Scan for the cell matching the given text and deliver its [X, Y] coordinate at center. 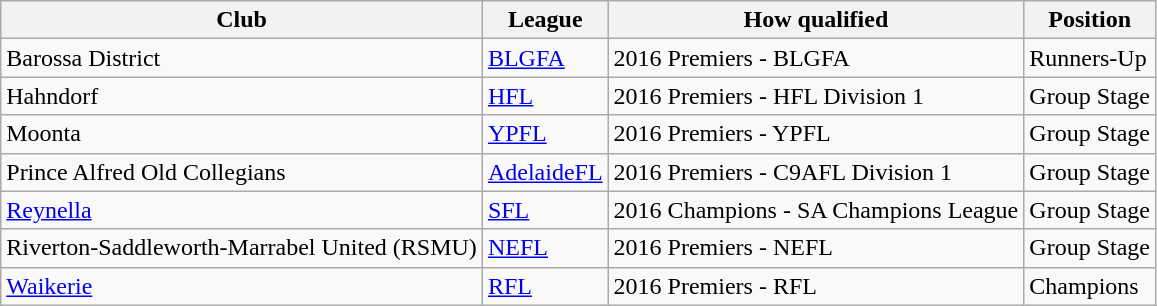
NEFL [545, 248]
HFL [545, 96]
Club [242, 20]
RFL [545, 286]
League [545, 20]
Waikerie [242, 286]
2016 Premiers - NEFL [816, 248]
Champions [1090, 286]
Reynella [242, 210]
Runners-Up [1090, 58]
2016 Premiers - RFL [816, 286]
Barossa District [242, 58]
Hahndorf [242, 96]
Moonta [242, 134]
How qualified [816, 20]
2016 Premiers - HFL Division 1 [816, 96]
Riverton-Saddleworth-Marrabel United (RSMU) [242, 248]
2016 Premiers - YPFL [816, 134]
AdelaideFL [545, 172]
2016 Premiers - C9AFL Division 1 [816, 172]
Prince Alfred Old Collegians [242, 172]
YPFL [545, 134]
2016 Champions - SA Champions League [816, 210]
BLGFA [545, 58]
Position [1090, 20]
SFL [545, 210]
2016 Premiers - BLGFA [816, 58]
